Locate the cell with the specified text and output its (x, y) center coordinate. 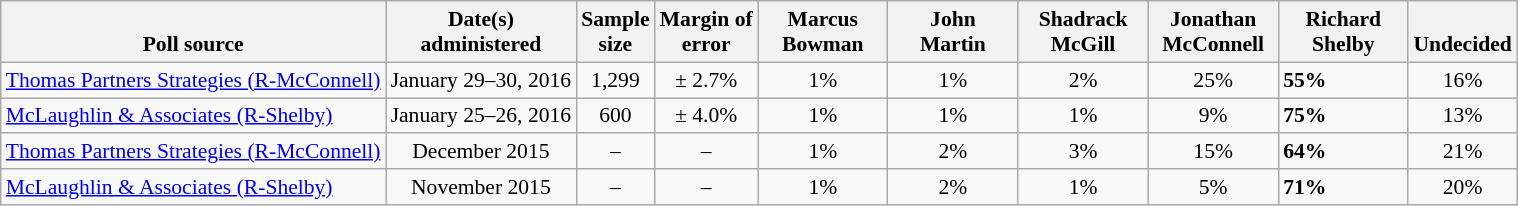
75% (1343, 116)
25% (1213, 80)
9% (1213, 116)
JonathanMcConnell (1213, 32)
JohnMartin (953, 32)
Poll source (194, 32)
21% (1462, 152)
Date(s)administered (482, 32)
ShadrackMcGill (1083, 32)
16% (1462, 80)
± 4.0% (706, 116)
January 29–30, 2016 (482, 80)
15% (1213, 152)
December 2015 (482, 152)
1,299 (615, 80)
20% (1462, 187)
MarcusBowman (823, 32)
64% (1343, 152)
3% (1083, 152)
5% (1213, 187)
± 2.7% (706, 80)
13% (1462, 116)
Samplesize (615, 32)
71% (1343, 187)
55% (1343, 80)
Margin oferror (706, 32)
January 25–26, 2016 (482, 116)
600 (615, 116)
RichardShelby (1343, 32)
Undecided (1462, 32)
November 2015 (482, 187)
